For the text-containing cell, return its midpoint in [X, Y] coordinate format. 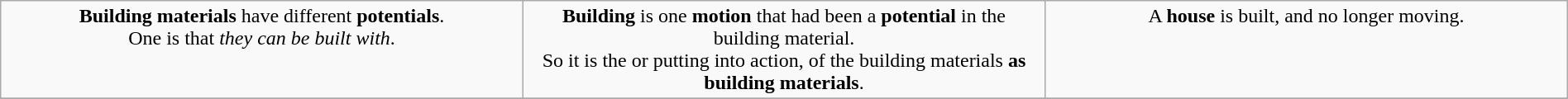
Building materials have different potentials.One is that they can be built with. [262, 49]
A house is built, and no longer moving. [1307, 49]
